Return the [x, y] coordinate for the center point of the cell that contains the specified text.  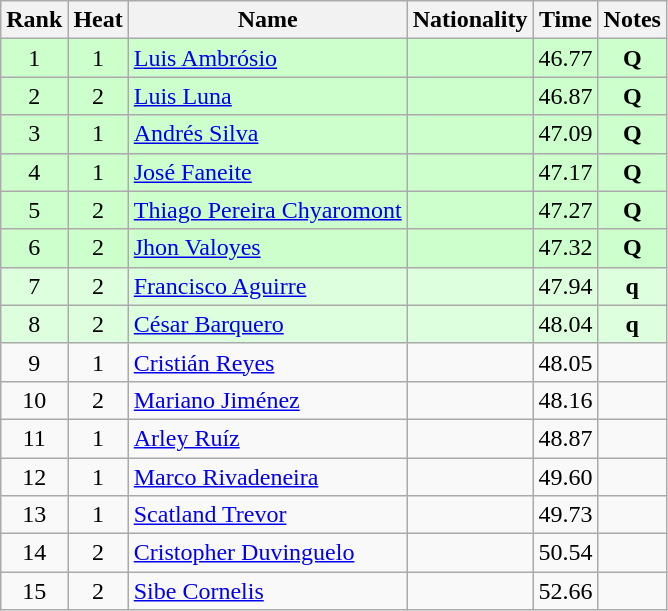
48.16 [566, 400]
Scatland Trevor [268, 515]
Luis Luna [268, 96]
César Barquero [268, 324]
7 [34, 286]
46.77 [566, 58]
Name [268, 20]
47.17 [566, 172]
Nationality [470, 20]
49.60 [566, 477]
14 [34, 553]
12 [34, 477]
48.05 [566, 362]
Luis Ambrósio [268, 58]
4 [34, 172]
Jhon Valoyes [268, 248]
Francisco Aguirre [268, 286]
8 [34, 324]
50.54 [566, 553]
49.73 [566, 515]
Marco Rivadeneira [268, 477]
48.04 [566, 324]
47.32 [566, 248]
47.94 [566, 286]
Time [566, 20]
46.87 [566, 96]
Cristopher Duvinguelo [268, 553]
Andrés Silva [268, 134]
José Faneite [268, 172]
5 [34, 210]
47.09 [566, 134]
Notes [632, 20]
47.27 [566, 210]
11 [34, 438]
9 [34, 362]
6 [34, 248]
13 [34, 515]
Cristián Reyes [268, 362]
15 [34, 591]
Rank [34, 20]
Heat [98, 20]
3 [34, 134]
Sibe Cornelis [268, 591]
52.66 [566, 591]
48.87 [566, 438]
10 [34, 400]
Thiago Pereira Chyaromont [268, 210]
Mariano Jiménez [268, 400]
Arley Ruíz [268, 438]
